Extract the [X, Y] coordinate from the center of the cell holding the provided text.  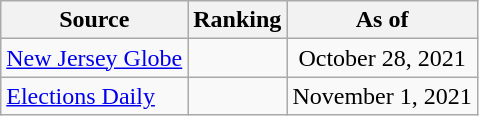
October 28, 2021 [382, 58]
Ranking [238, 20]
New Jersey Globe [94, 58]
Source [94, 20]
November 1, 2021 [382, 96]
As of [382, 20]
Elections Daily [94, 96]
